Return [x, y] of the center of cell containing provided text 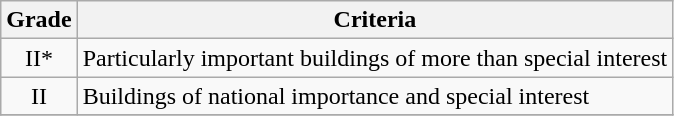
Grade [39, 20]
Buildings of national importance and special interest [375, 96]
II [39, 96]
II* [39, 58]
Particularly important buildings of more than special interest [375, 58]
Criteria [375, 20]
